For the text-containing cell, return its midpoint in [x, y] coordinate format. 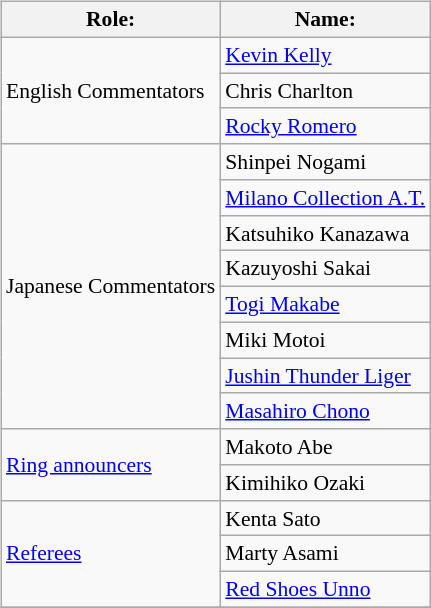
Kenta Sato [325, 518]
Milano Collection A.T. [325, 198]
Rocky Romero [325, 126]
Japanese Commentators [110, 286]
Jushin Thunder Liger [325, 376]
Chris Charlton [325, 91]
Marty Asami [325, 554]
Masahiro Chono [325, 411]
Name: [325, 20]
English Commentators [110, 90]
Kazuyoshi Sakai [325, 269]
Shinpei Nogami [325, 162]
Makoto Abe [325, 447]
Miki Motoi [325, 340]
Role: [110, 20]
Kevin Kelly [325, 55]
Kimihiko Ozaki [325, 483]
Katsuhiko Kanazawa [325, 233]
Red Shoes Unno [325, 590]
Ring announcers [110, 464]
Togi Makabe [325, 305]
Referees [110, 554]
